Determine the (x, y) coordinate at the center of the cell enclosing the given text.  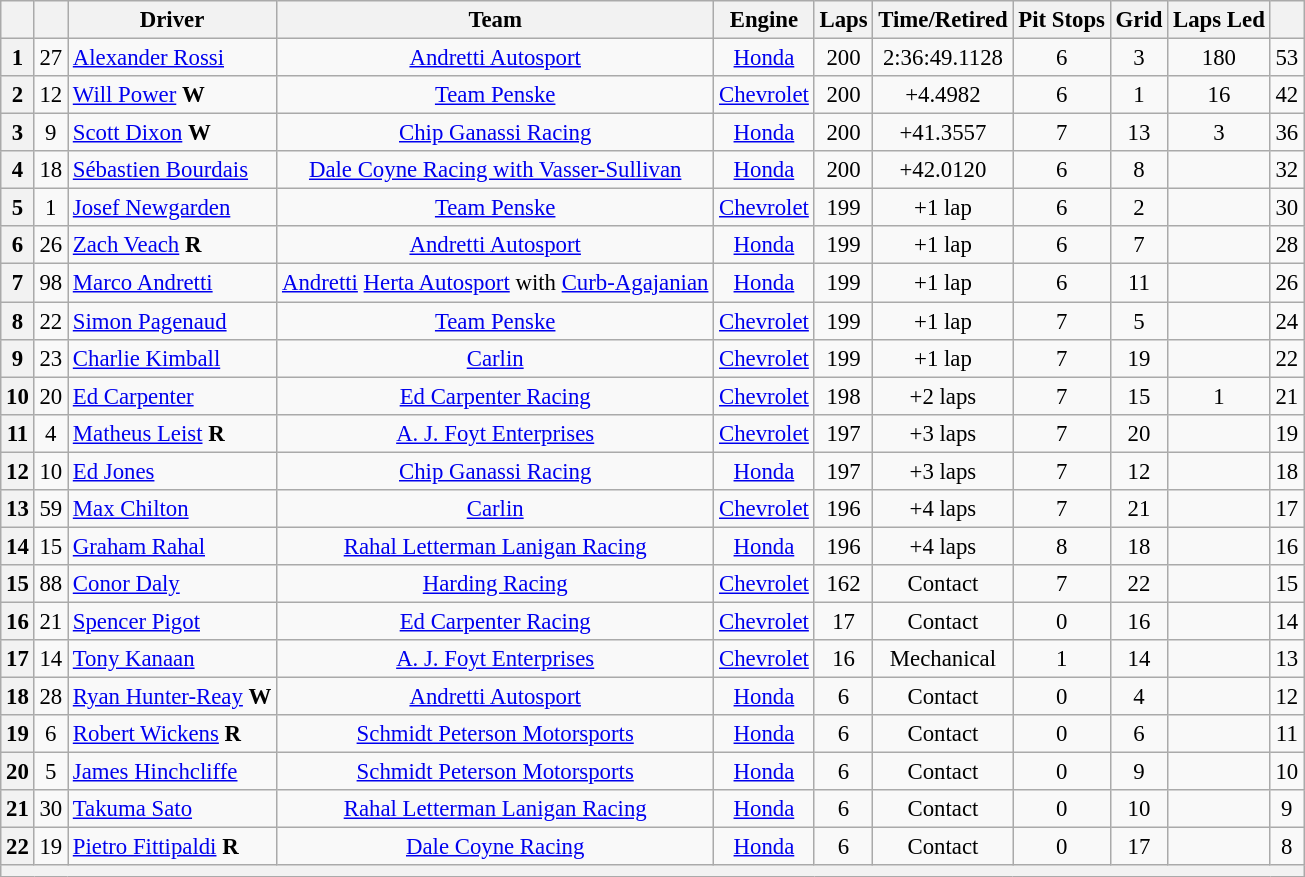
Ed Jones (172, 471)
Max Chilton (172, 509)
Laps Led (1219, 20)
Marco Andretti (172, 283)
88 (50, 584)
Dale Coyne Racing with Vasser-Sullivan (496, 170)
36 (1286, 133)
Ed Carpenter (172, 396)
24 (1286, 321)
Dale Coyne Racing (496, 847)
+4.4982 (943, 95)
198 (844, 396)
Sébastien Bourdais (172, 170)
Simon Pagenaud (172, 321)
Team (496, 20)
+42.0120 (943, 170)
Josef Newgarden (172, 208)
32 (1286, 170)
Grid (1138, 20)
42 (1286, 95)
Harding Racing (496, 584)
Mechanical (943, 659)
Takuma Sato (172, 809)
59 (50, 509)
Andretti Herta Autosport with Curb-Agajanian (496, 283)
180 (1219, 58)
+2 laps (943, 396)
James Hinchcliffe (172, 772)
Driver (172, 20)
23 (50, 358)
Engine (764, 20)
27 (50, 58)
Time/Retired (943, 20)
Spencer Pigot (172, 621)
162 (844, 584)
2:36:49.1128 (943, 58)
98 (50, 283)
Graham Rahal (172, 546)
Pit Stops (1062, 20)
Ryan Hunter-Reay W (172, 697)
Pietro Fittipaldi R (172, 847)
Matheus Leist R (172, 433)
Conor Daly (172, 584)
Alexander Rossi (172, 58)
Zach Veach R (172, 245)
Robert Wickens R (172, 734)
+41.3557 (943, 133)
Charlie Kimball (172, 358)
53 (1286, 58)
Tony Kanaan (172, 659)
Will Power W (172, 95)
Scott Dixon W (172, 133)
Laps (844, 20)
